For the text-containing cell, return its midpoint in [X, Y] coordinate format. 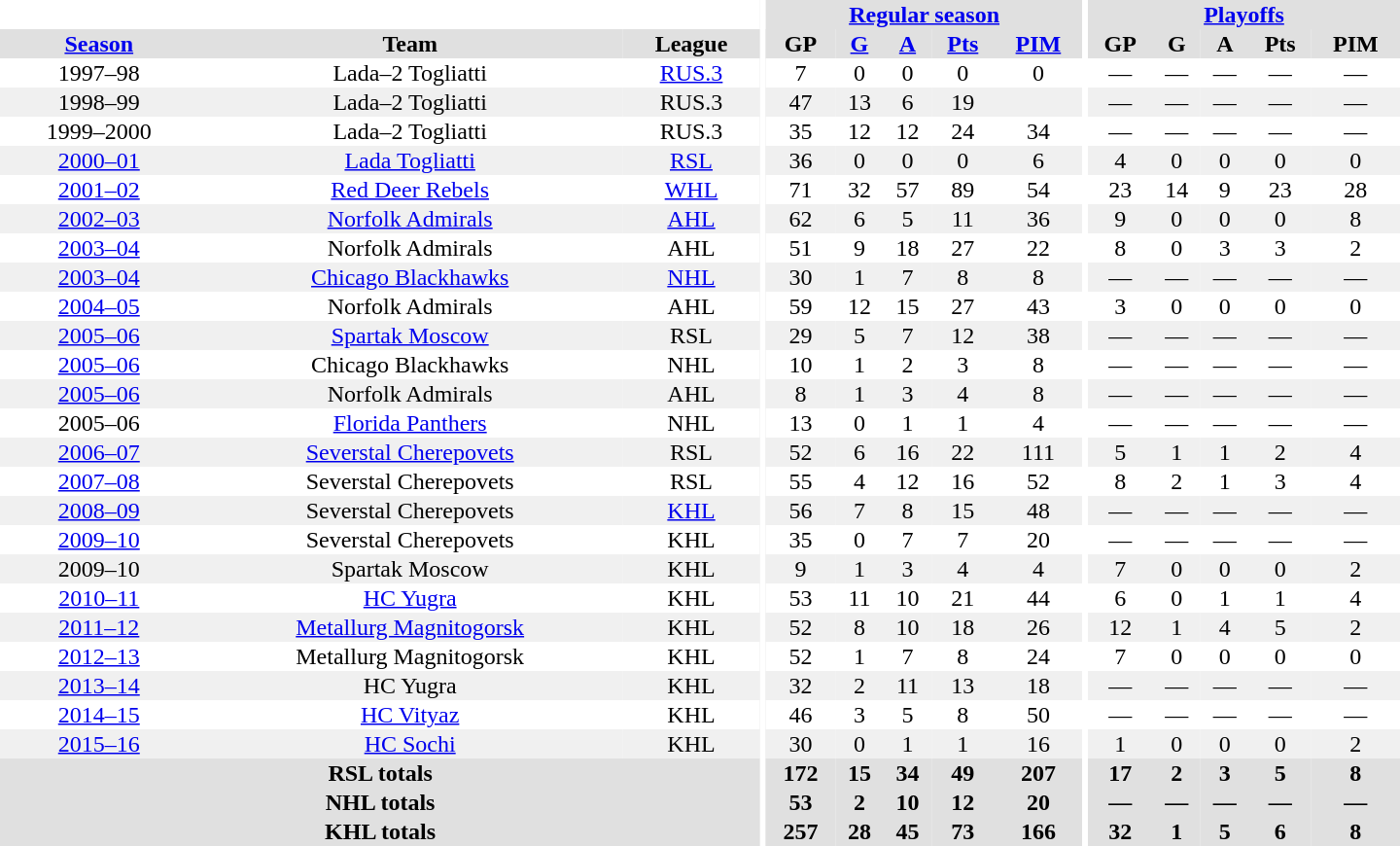
62 [801, 219]
45 [908, 831]
2004–05 [99, 306]
55 [801, 481]
2008–09 [99, 511]
NHL totals [380, 802]
1999–2000 [99, 131]
51 [801, 248]
Playoffs [1244, 15]
44 [1038, 598]
2001–02 [99, 190]
111 [1038, 452]
2007–08 [99, 481]
46 [801, 715]
RSL totals [380, 773]
2014–15 [99, 715]
43 [1038, 306]
1997–98 [99, 73]
HC Vityaz [410, 715]
1998–99 [99, 102]
19 [962, 102]
47 [801, 102]
2012–13 [99, 656]
17 [1120, 773]
Season [99, 44]
Lada Togliatti [410, 160]
Team [410, 44]
Regular season [925, 15]
54 [1038, 190]
2000–01 [99, 160]
49 [962, 773]
26 [1038, 627]
56 [801, 511]
59 [801, 306]
166 [1038, 831]
Florida Panthers [410, 423]
257 [801, 831]
14 [1177, 190]
50 [1038, 715]
29 [801, 335]
2011–12 [99, 627]
2006–07 [99, 452]
Red Deer Rebels [410, 190]
HC Sochi [410, 744]
2013–14 [99, 686]
KHL totals [380, 831]
71 [801, 190]
League [691, 44]
2002–03 [99, 219]
48 [1038, 511]
57 [908, 190]
89 [962, 190]
73 [962, 831]
21 [962, 598]
WHL [691, 190]
172 [801, 773]
207 [1038, 773]
2015–16 [99, 744]
2010–11 [99, 598]
38 [1038, 335]
